Output the [X, Y] coordinate of the center of the cell containing the given text.  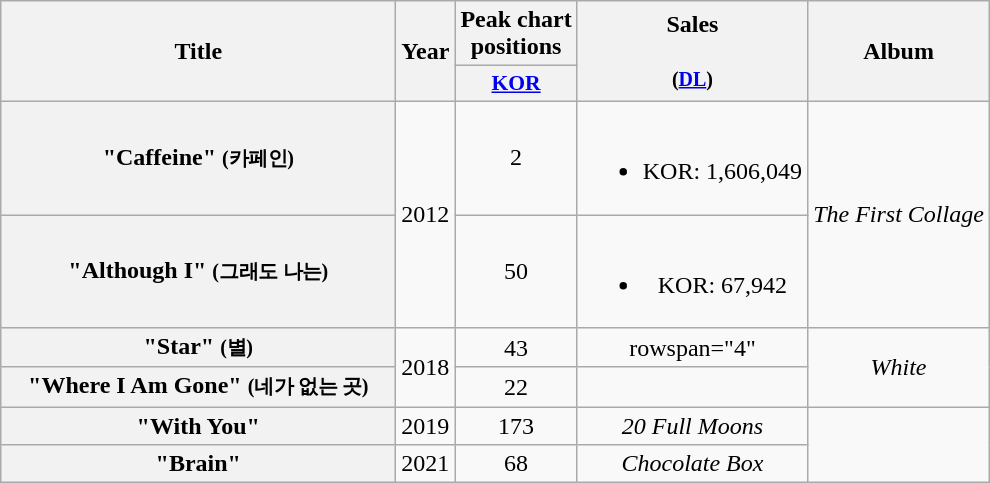
"Star" (별) [198, 348]
"Although I" (그래도 나는) [198, 270]
2021 [426, 464]
KOR: 1,606,049 [692, 158]
Sales (DL) [692, 52]
The First Collage [899, 214]
Peak chart positions [516, 34]
KOR: 67,942 [692, 270]
2 [516, 158]
50 [516, 270]
Year [426, 52]
20 Full Moons [692, 426]
"Caffeine" (카페인) [198, 158]
"Brain" [198, 464]
Album [899, 52]
"Where I Am Gone" (네가 없는 곳) [198, 387]
KOR [516, 84]
22 [516, 387]
"With You" [198, 426]
68 [516, 464]
2018 [426, 368]
rowspan="4" [692, 348]
Title [198, 52]
43 [516, 348]
2012 [426, 214]
Chocolate Box [692, 464]
173 [516, 426]
2019 [426, 426]
White [899, 368]
